Locate the cell with the specified text and output its [X, Y] center coordinate. 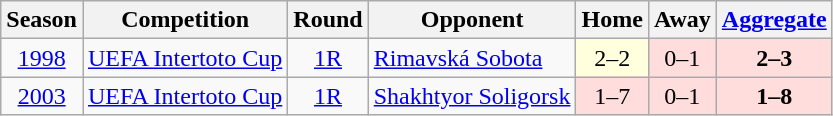
Rimavská Sobota [472, 58]
Round [328, 20]
Competition [184, 20]
Season [42, 20]
2003 [42, 96]
2–2 [612, 58]
Opponent [472, 20]
Shakhtyor Soligorsk [472, 96]
Aggregate [774, 20]
Home [612, 20]
Away [682, 20]
1–7 [612, 96]
1998 [42, 58]
1–8 [774, 96]
2–3 [774, 58]
